Output the (x, y) coordinate of the center of the cell containing the given text.  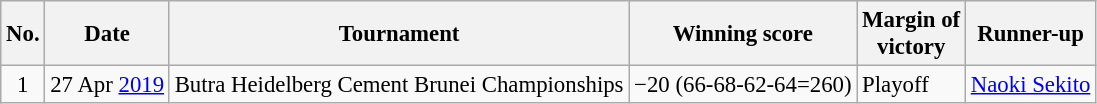
Butra Heidelberg Cement Brunei Championships (398, 85)
27 Apr 2019 (107, 85)
Runner-up (1030, 34)
Date (107, 34)
−20 (66-68-62-64=260) (743, 85)
No. (23, 34)
Naoki Sekito (1030, 85)
1 (23, 85)
Margin ofvictory (912, 34)
Winning score (743, 34)
Playoff (912, 85)
Tournament (398, 34)
